Locate the cell with the specified text and output its (X, Y) center coordinate. 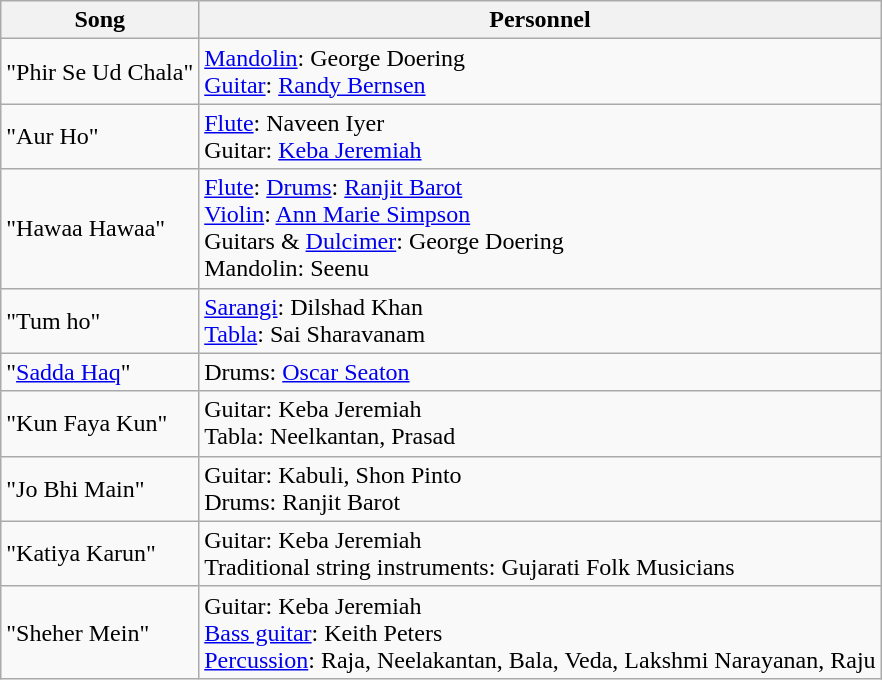
Guitar: Keba Jeremiah Traditional string instruments: Gujarati Folk Musicians (540, 554)
Flute: Drums: Ranjit Barot Violin: Ann Marie SimpsonGuitars & Dulcimer: George DoeringMandolin: Seenu (540, 228)
"Jo Bhi Main" (100, 488)
"Hawaa Hawaa" (100, 228)
"Sheher Mein" (100, 632)
Personnel (540, 20)
"Kun Faya Kun" (100, 424)
Drums: Oscar Seaton (540, 372)
Guitar: Keba Jeremiah Bass guitar: Keith Peters Percussion: Raja, Neelakantan, Bala, Veda, Lakshmi Narayanan, Raju (540, 632)
Sarangi: Dilshad KhanTabla: Sai Sharavanam (540, 320)
Flute: Naveen IyerGuitar: Keba Jeremiah (540, 136)
"Tum ho" (100, 320)
Guitar: Keba Jeremiah Tabla: Neelkantan, Prasad (540, 424)
"Katiya Karun" (100, 554)
"Sadda Haq" (100, 372)
"Aur Ho" (100, 136)
"Phir Se Ud Chala" (100, 72)
Mandolin: George DoeringGuitar: Randy Bernsen (540, 72)
Song (100, 20)
Guitar: Kabuli, Shon Pinto Drums: Ranjit Barot (540, 488)
